For the text-containing cell, return its midpoint in [x, y] coordinate format. 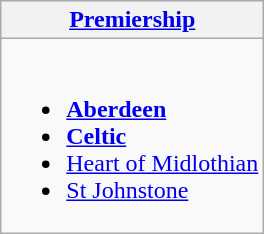
Premiership [132, 20]
AberdeenCelticHeart of MidlothianSt Johnstone [132, 136]
